Return (x, y) of the center of cell containing provided text 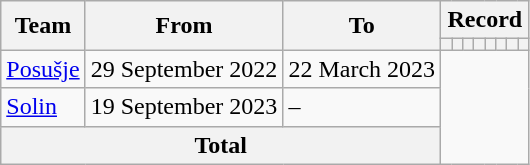
29 September 2022 (184, 69)
Team (43, 26)
From (184, 26)
Total (221, 145)
Posušje (43, 69)
22 March 2023 (362, 69)
Solin (43, 107)
To (362, 26)
– (362, 107)
Record (485, 20)
19 September 2023 (184, 107)
